From the cell containing the given text, extract its center point as [X, Y] coordinate. 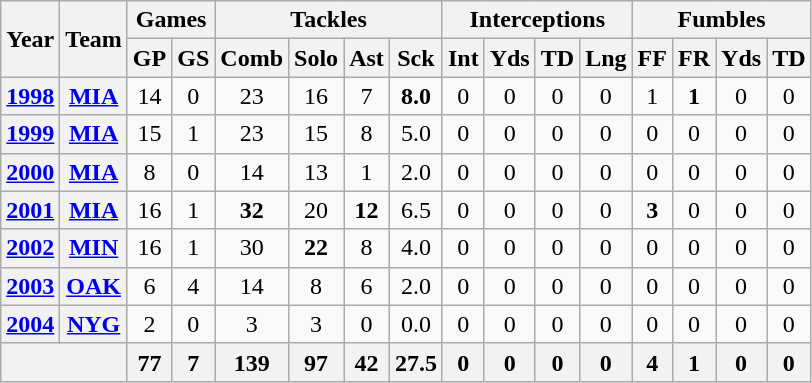
27.5 [416, 362]
42 [367, 362]
Ast [367, 58]
5.0 [416, 134]
Interceptions [537, 20]
22 [316, 248]
32 [252, 210]
2002 [30, 248]
2 [149, 324]
8.0 [416, 96]
Year [30, 39]
2001 [30, 210]
FF [652, 58]
MIN [94, 248]
30 [252, 248]
Team [94, 39]
OAK [94, 286]
Int [463, 58]
4.0 [416, 248]
0.0 [416, 324]
Comb [252, 58]
Games [170, 20]
6.5 [416, 210]
139 [252, 362]
Solo [316, 58]
NYG [94, 324]
12 [367, 210]
Tackles [329, 20]
GP [149, 58]
1999 [30, 134]
97 [316, 362]
1998 [30, 96]
2004 [30, 324]
Fumbles [722, 20]
2000 [30, 172]
20 [316, 210]
2003 [30, 286]
FR [694, 58]
77 [149, 362]
GS [194, 58]
Lng [606, 58]
Sck [416, 58]
13 [316, 172]
